Locate the cell with the specified text and output its (x, y) center coordinate. 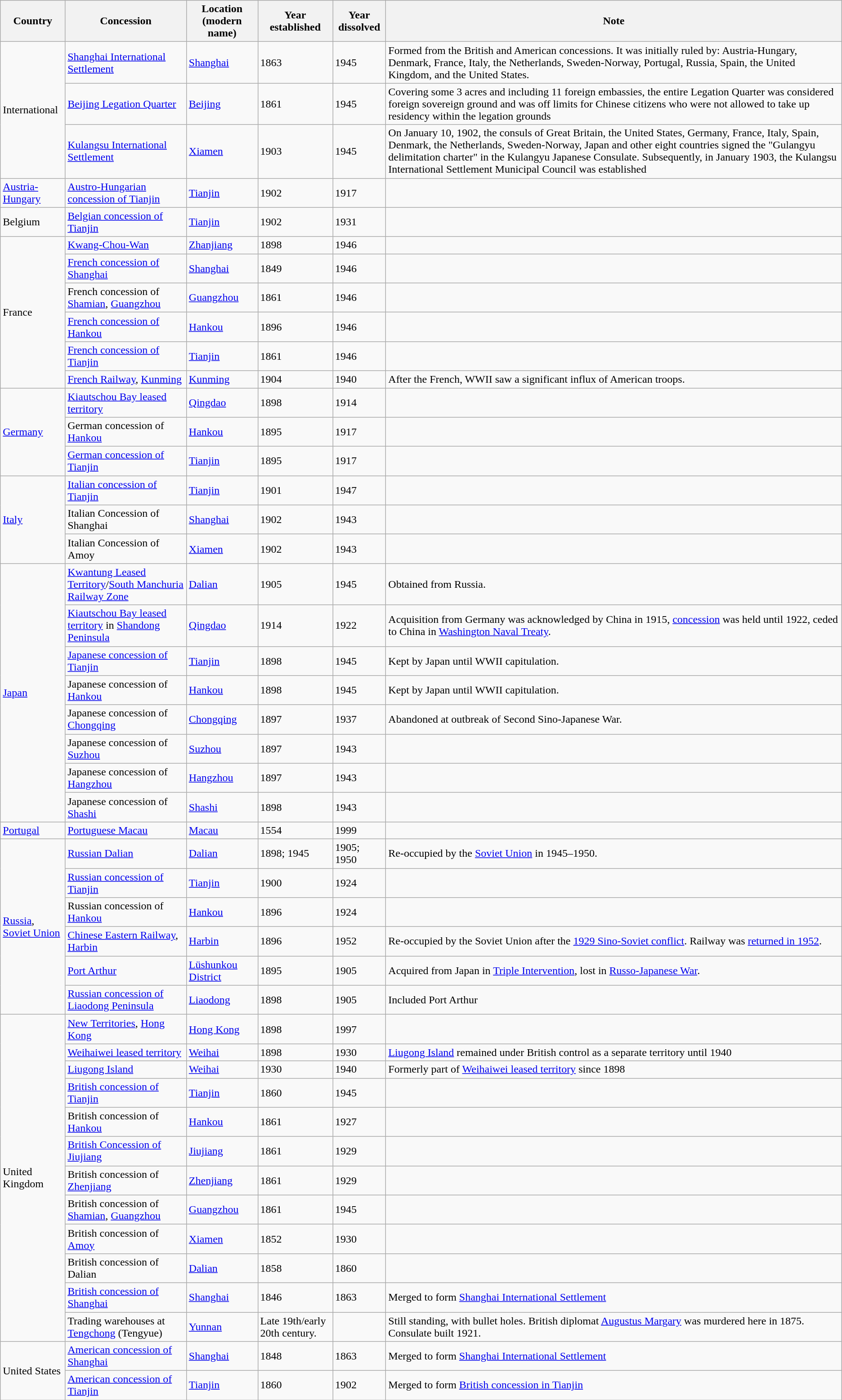
Kwang-Chou-Wan (126, 245)
Harbin (222, 942)
Hangzhou (222, 778)
Year dissolved (359, 21)
French Railway, Kunming (126, 379)
Suzhou (222, 748)
Austro-Hungarian concession of Tianjin (126, 192)
Russian concession of Liaodong Peninsula (126, 1000)
French concession of Tianjin (126, 356)
Chinese Eastern Railway, Harbin (126, 942)
1858 (295, 1268)
Location (modern name) (222, 21)
1937 (359, 720)
Late 19th/early 20th century. (295, 1327)
Austria-Hungary (33, 192)
Japanese concession of Chongqing (126, 720)
1931 (359, 222)
Shanghai International Settlement (126, 63)
British concession of Shamian, Guangzhou (126, 1210)
Re-occupied by the Soviet Union in 1945–1950. (614, 854)
Weihaiwei leased territory (126, 1052)
British concession of Amoy (126, 1239)
Jiujiang (222, 1151)
Kulangsu International Settlement (126, 151)
American concession of Tianjin (126, 1385)
British concession of Zhenjiang (126, 1180)
Liugong Island (126, 1069)
Belgium (33, 222)
Japanese concession of Shashi (126, 807)
Formerly part of Weihaiwei leased territory since 1898 (614, 1069)
French concession of Shamian, Guangzhou (126, 298)
Russian concession of Tianjin (126, 882)
1852 (295, 1239)
United States (33, 1371)
1846 (295, 1297)
British concession of Hankou (126, 1122)
1849 (295, 268)
Portuguese Macau (126, 830)
German concession of Hankou (126, 432)
Zhenjiang (222, 1180)
Italy (33, 520)
Beijing Legation Quarter (126, 104)
British Concession of Jiujiang (126, 1151)
Acquisition from Germany was acknowledged by China in 1915, concession was held until 1922, ceded to China in Washington Naval Treaty. (614, 626)
Merged to form British concession in Tianjin (614, 1385)
Japan (33, 693)
Chongqing (222, 720)
French concession of Hankou (126, 327)
France (33, 312)
Trading warehouses at Tengchong (Tengyue) (126, 1327)
German concession of Tianjin (126, 461)
Zhanjiang (222, 245)
Macau (222, 830)
1901 (295, 490)
Re-occupied by the Soviet Union after the 1929 Sino-Soviet conflict. Railway was returned in 1952. (614, 942)
Liaodong (222, 1000)
After the French, WWII saw a significant influx of American troops. (614, 379)
Still standing, with bullet holes. British diplomat Augustus Margary was murdered here in 1875. Consulate built 1921. (614, 1327)
Russia,Soviet Union (33, 926)
Germany (33, 432)
Japanese concession of Suzhou (126, 748)
United Kingdom (33, 1178)
Country (33, 21)
American concession of Shanghai (126, 1356)
Concession (126, 21)
1997 (359, 1029)
Italian Concession of Shanghai (126, 520)
1952 (359, 942)
1905; 1950 (359, 854)
1903 (295, 151)
Note (614, 21)
Yunnan (222, 1327)
Kiautschou Bay leased territory (126, 402)
Italian concession of Tianjin (126, 490)
1900 (295, 882)
International (33, 110)
1999 (359, 830)
Port Arthur (126, 971)
Japanese concession of Hangzhou (126, 778)
British concession of Tianjin (126, 1093)
1904 (295, 379)
1927 (359, 1122)
French concession of Shanghai (126, 268)
Included Port Arthur (614, 1000)
Kwantung Leased Territory/South Manchuria Railway Zone (126, 584)
Hong Kong (222, 1029)
Italian Concession of Amoy (126, 549)
Belgian concession of Tianjin (126, 222)
British concession of Shanghai (126, 1297)
1922 (359, 626)
Abandoned at outbreak of Second Sino-Japanese War. (614, 720)
British concession of Dalian (126, 1268)
Kunming (222, 379)
Lüshunkou District (222, 971)
Kiautschou Bay leased territory in Shandong Peninsula (126, 626)
1554 (295, 830)
Year established (295, 21)
Portugal (33, 830)
Shashi (222, 807)
Obtained from Russia. (614, 584)
New Territories, Hong Kong (126, 1029)
Beijing (222, 104)
Acquired from Japan in Triple Intervention, lost in Russo-Japanese War. (614, 971)
1947 (359, 490)
Japanese concession of Hankou (126, 690)
Liugong Island remained under British control as a separate territory until 1940 (614, 1052)
Russian Dalian (126, 854)
1898; 1945 (295, 854)
1848 (295, 1356)
Japanese concession of Tianjin (126, 661)
Russian concession of Hankou (126, 912)
